Return the (x, y) coordinate for the center point of the cell that contains the specified text.  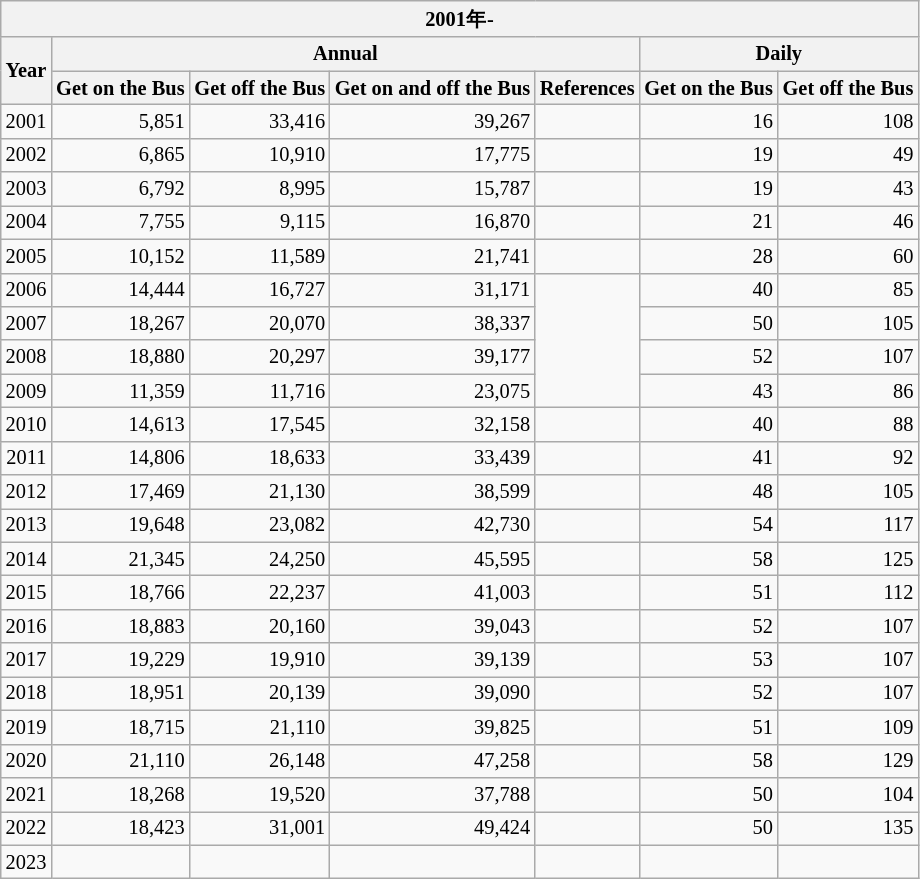
8,995 (259, 189)
60 (848, 256)
6,865 (120, 155)
15,787 (432, 189)
2005 (26, 256)
39,090 (432, 693)
2010 (26, 424)
21,345 (120, 559)
108 (848, 121)
2012 (26, 492)
33,439 (432, 458)
20,070 (259, 323)
39,139 (432, 660)
18,883 (120, 626)
32,158 (432, 424)
17,545 (259, 424)
2017 (26, 660)
20,297 (259, 357)
53 (708, 660)
17,469 (120, 492)
9,115 (259, 222)
10,152 (120, 256)
2004 (26, 222)
21,741 (432, 256)
10,910 (259, 155)
33,416 (259, 121)
18,951 (120, 693)
2014 (26, 559)
48 (708, 492)
2016 (26, 626)
21 (708, 222)
109 (848, 727)
17,775 (432, 155)
47,258 (432, 761)
28 (708, 256)
2009 (26, 391)
6,792 (120, 189)
18,766 (120, 593)
21,130 (259, 492)
2007 (26, 323)
49 (848, 155)
2008 (26, 357)
16 (708, 121)
16,870 (432, 222)
23,082 (259, 525)
2021 (26, 794)
49,424 (432, 828)
2022 (26, 828)
11,359 (120, 391)
42,730 (432, 525)
2013 (26, 525)
2001 (26, 121)
117 (848, 525)
2006 (26, 290)
2023 (26, 862)
20,160 (259, 626)
24,250 (259, 559)
14,444 (120, 290)
41,003 (432, 593)
37,788 (432, 794)
Get on and off the Bus (432, 88)
2002 (26, 155)
Annual (345, 54)
54 (708, 525)
Daily (778, 54)
125 (848, 559)
References (587, 88)
2011 (26, 458)
16,727 (259, 290)
18,267 (120, 323)
18,633 (259, 458)
104 (848, 794)
2019 (26, 727)
11,716 (259, 391)
38,599 (432, 492)
39,177 (432, 357)
38,337 (432, 323)
31,171 (432, 290)
85 (848, 290)
2015 (26, 593)
Year (26, 70)
31,001 (259, 828)
88 (848, 424)
129 (848, 761)
2020 (26, 761)
39,825 (432, 727)
39,043 (432, 626)
26,148 (259, 761)
7,755 (120, 222)
20,139 (259, 693)
14,806 (120, 458)
22,237 (259, 593)
19,520 (259, 794)
23,075 (432, 391)
39,267 (432, 121)
41 (708, 458)
19,229 (120, 660)
2001年- (460, 18)
19,910 (259, 660)
5,851 (120, 121)
2018 (26, 693)
86 (848, 391)
18,423 (120, 828)
135 (848, 828)
14,613 (120, 424)
18,880 (120, 357)
112 (848, 593)
92 (848, 458)
45,595 (432, 559)
19,648 (120, 525)
18,268 (120, 794)
18,715 (120, 727)
2003 (26, 189)
46 (848, 222)
11,589 (259, 256)
